Identify which cell holds the provided text, then report its [x, y] central coordinate. 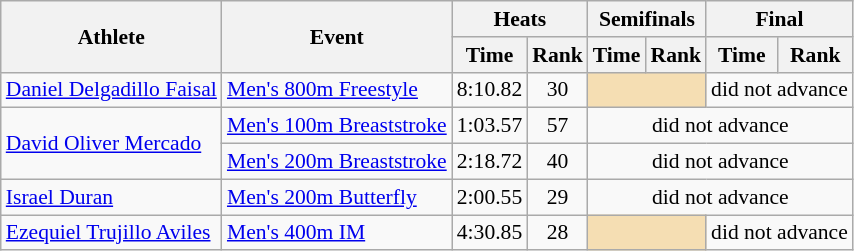
Ezequiel Trujillo Aviles [112, 233]
28 [558, 233]
Final [780, 19]
Men's 400m IM [337, 233]
Event [337, 36]
29 [558, 197]
Israel Duran [112, 197]
Heats [520, 19]
Daniel Delgadillo Faisal [112, 90]
Athlete [112, 36]
1:03.57 [490, 126]
Men's 200m Butterfly [337, 197]
30 [558, 90]
Men's 200m Breaststroke [337, 162]
8:10.82 [490, 90]
40 [558, 162]
57 [558, 126]
Semifinals [647, 19]
David Oliver Mercado [112, 144]
4:30.85 [490, 233]
2:00.55 [490, 197]
Men's 800m Freestyle [337, 90]
2:18.72 [490, 162]
Men's 100m Breaststroke [337, 126]
